Scan for the cell matching the given text and deliver its [X, Y] coordinate at center. 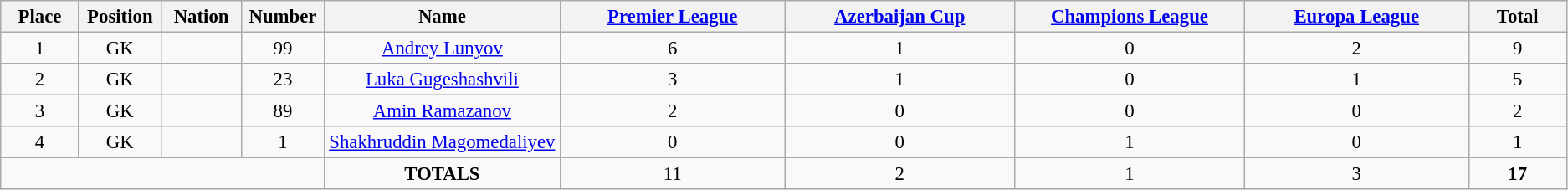
Name [442, 17]
99 [283, 49]
11 [673, 174]
TOTALS [442, 174]
Number [283, 17]
Amin Ramazanov [442, 111]
6 [673, 49]
4 [40, 142]
5 [1518, 80]
17 [1518, 174]
Place [40, 17]
89 [283, 111]
Position [120, 17]
23 [283, 80]
Shakhruddin Magomedaliyev [442, 142]
Champions League [1130, 17]
Nation [202, 17]
Europa League [1356, 17]
Azerbaijan Cup [899, 17]
Premier League [673, 17]
Total [1518, 17]
Andrey Lunyov [442, 49]
9 [1518, 49]
Luka Gugeshashvili [442, 80]
